Pinpoint the cell where the given text exists, returning its (x, y) midpoint coordinate. 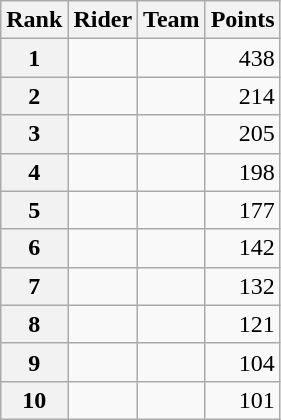
Rider (103, 20)
104 (242, 362)
177 (242, 210)
198 (242, 172)
5 (34, 210)
Points (242, 20)
142 (242, 248)
132 (242, 286)
3 (34, 134)
1 (34, 58)
121 (242, 324)
10 (34, 400)
2 (34, 96)
9 (34, 362)
8 (34, 324)
Team (172, 20)
205 (242, 134)
101 (242, 400)
6 (34, 248)
438 (242, 58)
214 (242, 96)
4 (34, 172)
7 (34, 286)
Rank (34, 20)
